Identify which cell holds the provided text, then report its [X, Y] central coordinate. 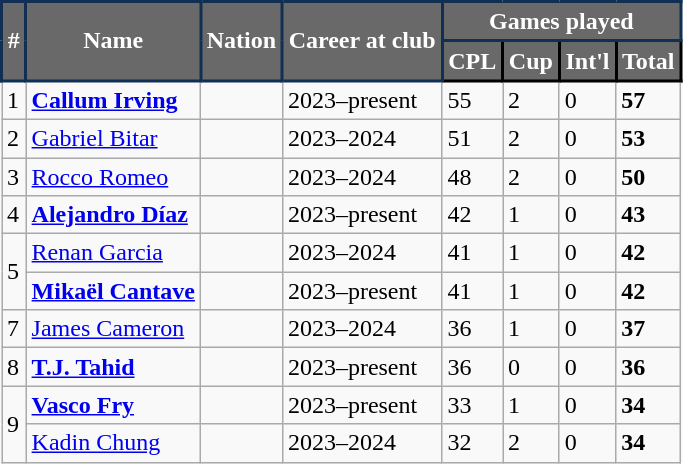
Rocco Romeo [113, 177]
Kadin Chung [113, 443]
Renan Garcia [113, 253]
55 [472, 100]
32 [472, 443]
48 [472, 177]
53 [648, 138]
57 [648, 100]
7 [14, 329]
37 [648, 329]
8 [14, 367]
Alejandro Díaz [113, 215]
5 [14, 272]
Vasco Fry [113, 405]
Cup [532, 61]
4 [14, 215]
Gabriel Bitar [113, 138]
Career at club [362, 42]
Mikaël Cantave [113, 291]
Name [113, 42]
Total [648, 61]
33 [472, 405]
Nation [241, 42]
Callum Irving [113, 100]
Games played [562, 22]
James Cameron [113, 329]
CPL [472, 61]
T.J. Tahid [113, 367]
43 [648, 215]
Int'l [588, 61]
9 [14, 424]
51 [472, 138]
50 [648, 177]
# [14, 42]
3 [14, 177]
